Search for the cell housing the specified text and yield its (x, y) center coordinate. 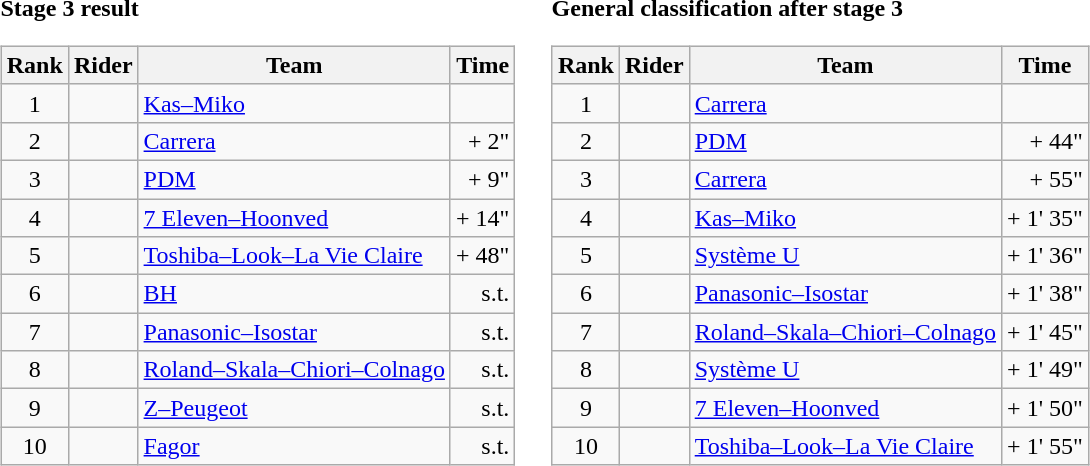
+ 48" (482, 256)
+ 1' 38" (1046, 294)
+ 44" (1046, 141)
Fagor (294, 446)
+ 1' 36" (1046, 256)
Z–Peugeot (294, 408)
+ 14" (482, 217)
+ 1' 49" (1046, 370)
+ 55" (1046, 179)
BH (294, 294)
+ 1' 45" (1046, 332)
+ 1' 55" (1046, 446)
+ 9" (482, 179)
+ 2" (482, 141)
+ 1' 50" (1046, 408)
+ 1' 35" (1046, 217)
